Return the [X, Y] coordinate for the center point of the cell that contains the specified text.  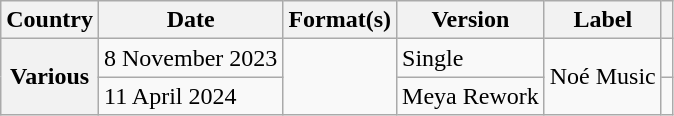
Country [50, 20]
Version [471, 20]
Meya Rework [471, 96]
Single [471, 58]
Label [602, 20]
Noé Music [602, 77]
Format(s) [340, 20]
Various [50, 77]
Date [190, 20]
8 November 2023 [190, 58]
11 April 2024 [190, 96]
